Extract the [x, y] coordinate from the center of the cell holding the provided text.  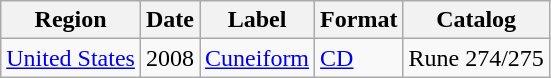
Rune 274/275 [476, 58]
Cuneiform [258, 58]
Date [170, 20]
Catalog [476, 20]
United States [71, 58]
Format [359, 20]
CD [359, 58]
Label [258, 20]
2008 [170, 58]
Region [71, 20]
